Detect which cell encompasses the target text, then output its [x, y] center coordinate. 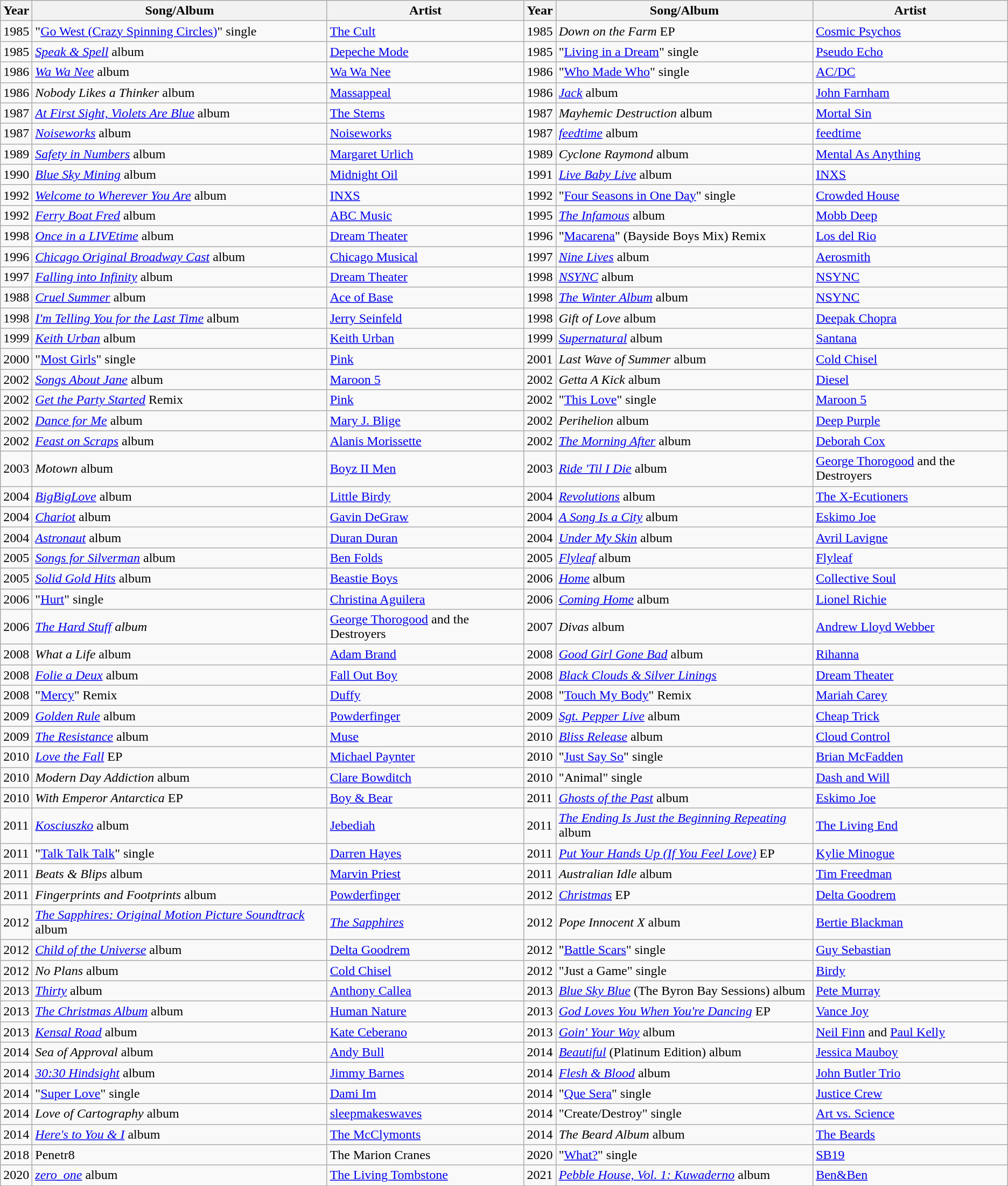
Noiseworks album [180, 134]
Jack album [684, 93]
The Beards [911, 1134]
Mariah Carey [911, 696]
SB19 [911, 1155]
Justice Crew [911, 1093]
Getta A Kick album [684, 380]
Christmas EP [684, 894]
Keith Urban [425, 339]
Cloud Control [911, 736]
sleepmakeswaves [425, 1114]
Little Birdy [425, 496]
NSYNC album [684, 277]
Ride 'Til I Die album [684, 468]
Sgt. Pepper Live album [684, 716]
Kylie Minogue [911, 853]
The Christmas Album album [180, 1012]
ABC Music [425, 215]
Last Wave of Summer album [684, 359]
Feast on Scraps album [180, 441]
Depeche Mode [425, 52]
The Living End [911, 826]
Adam Brand [425, 655]
"Just a Game" single [684, 971]
Bliss Release album [684, 736]
Revolutions album [684, 496]
Mobb Deep [911, 215]
"Just Say So" single [684, 757]
Nobody Likes a Thinker album [180, 93]
Pope Innocent X album [684, 922]
Aerosmith [911, 257]
Beastie Boys [425, 578]
Kate Ceberano [425, 1032]
Darren Hayes [425, 853]
The Infamous album [684, 215]
Flyleaf album [684, 558]
Mary J. Blige [425, 420]
Here's to You & I album [180, 1134]
Santana [911, 339]
"Go West (Crazy Spinning Circles)" single [180, 31]
Keith Urban album [180, 339]
Divas album [684, 627]
Crowded House [911, 195]
Ghosts of the Past album [684, 798]
Avril Lavigne [911, 537]
Songs About Jane album [180, 380]
The Living Tombstone [425, 1175]
"Mercy" Remix [180, 696]
Live Baby Live album [684, 174]
Home album [684, 578]
Modern Day Addiction album [180, 777]
Rihanna [911, 655]
Los del Rio [911, 236]
Motown album [180, 468]
Anthony Callea [425, 991]
The Resistance album [180, 736]
Kensal Road album [180, 1032]
The Stems [425, 113]
God Loves You When You're Dancing EP [684, 1012]
Tim Freedman [911, 874]
2007 [540, 627]
Golden Rule album [180, 716]
Goin' Your Way album [684, 1032]
Pebble House, Vol. 1: Kuwaderno album [684, 1175]
"Battle Scars" single [684, 950]
"This Love" single [684, 400]
AC/DC [911, 72]
Child of the Universe album [180, 950]
Get the Party Started Remix [180, 400]
30:30 Hindsight album [180, 1073]
"Who Made Who" single [684, 72]
Black Clouds & Silver Linings [684, 675]
Neil Finn and Paul Kelly [911, 1032]
feedtime album [684, 134]
Beats & Blips album [180, 874]
The Sapphires: Original Motion Picture Soundtrack album [180, 922]
Muse [425, 736]
At First Sight, Violets Are Blue album [180, 113]
Gift of Love album [684, 318]
"Living in a Dream" single [684, 52]
Cruel Summer album [180, 298]
The Morning After album [684, 441]
I'm Telling You for the Last Time album [180, 318]
Astronaut album [180, 537]
Speak & Spell album [180, 52]
"Create/Destroy" single [684, 1114]
1995 [540, 215]
Safety in Numbers album [180, 154]
Sea of Approval album [180, 1052]
"Talk Talk Talk" single [180, 853]
Love the Fall EP [180, 757]
Mayhemic Destruction album [684, 113]
Jerry Seinfeld [425, 318]
Love of Cartography album [180, 1114]
Wa Wa Nee [425, 72]
Clare Bowditch [425, 777]
With Emperor Antarctica EP [180, 798]
John Butler Trio [911, 1073]
The Ending Is Just the Beginning Repeating album [684, 826]
Vance Joy [911, 1012]
Birdy [911, 971]
Boy & Bear [425, 798]
Massappeal [425, 93]
Falling into Infinity album [180, 277]
Penetr8 [180, 1155]
Human Nature [425, 1012]
The Hard Stuff album [180, 627]
Pseudo Echo [911, 52]
The Beard Album album [684, 1134]
Chariot album [180, 517]
Deepak Chopra [911, 318]
Flesh & Blood album [684, 1073]
Art vs. Science [911, 1114]
Midnight Oil [425, 174]
Collective Soul [911, 578]
Under My Skin album [684, 537]
Pete Murray [911, 991]
1988 [16, 298]
feedtime [911, 134]
Cosmic Psychos [911, 31]
2018 [16, 1155]
Songs for Silverman album [180, 558]
2001 [540, 359]
Duran Duran [425, 537]
Coming Home album [684, 599]
The Marion Cranes [425, 1155]
"Hurt" single [180, 599]
Boyz II Men [425, 468]
2000 [16, 359]
Nine Lives album [684, 257]
The Cult [425, 31]
John Farnham [911, 93]
Good Girl Gone Bad album [684, 655]
Margaret Urlich [425, 154]
Ace of Base [425, 298]
Cyclone Raymond album [684, 154]
"Macarena" (Bayside Boys Mix) Remix [684, 236]
"What?" single [684, 1155]
Diesel [911, 380]
Ferry Boat Fred album [180, 215]
Deep Purple [911, 420]
Solid Gold Hits album [180, 578]
Mental As Anything [911, 154]
Ben Folds [425, 558]
Guy Sebastian [911, 950]
Perihelion album [684, 420]
Gavin DeGraw [425, 517]
"Super Love" single [180, 1093]
"Animal" single [684, 777]
The Sapphires [425, 922]
Ben&Ben [911, 1175]
1991 [540, 174]
Jessica Mauboy [911, 1052]
Andrew Lloyd Webber [911, 627]
Jimmy Barnes [425, 1073]
Brian McFadden [911, 757]
Duffy [425, 696]
zero_one album [180, 1175]
Kosciuszko album [180, 826]
Alanis Morissette [425, 441]
2021 [540, 1175]
Michael Paynter [425, 757]
Lionel Richie [911, 599]
Bertie Blackman [911, 922]
Fingerprints and Footprints album [180, 894]
Thirty album [180, 991]
Blue Sky Blue (The Byron Bay Sessions) album [684, 991]
Once in a LIVEtime album [180, 236]
The McClymonts [425, 1134]
Put Your Hands Up (If You Feel Love) EP [684, 853]
A Song Is a City album [684, 517]
1990 [16, 174]
Jebediah [425, 826]
Dash and Will [911, 777]
Chicago Musical [425, 257]
Christina Aguilera [425, 599]
Supernatural album [684, 339]
Fall Out Boy [425, 675]
What a Life album [180, 655]
Down on the Farm EP [684, 31]
No Plans album [180, 971]
"Touch My Body" Remix [684, 696]
Beautiful (Platinum Edition) album [684, 1052]
Dance for Me album [180, 420]
Cheap Trick [911, 716]
Welcome to Wherever You Are album [180, 195]
"Most Girls" single [180, 359]
Mortal Sin [911, 113]
BigBigLove album [180, 496]
The X-Ecutioners [911, 496]
Flyleaf [911, 558]
Deborah Cox [911, 441]
Blue Sky Mining album [180, 174]
Folie a Deux album [180, 675]
The Winter Album album [684, 298]
"Four Seasons in One Day" single [684, 195]
Marvin Priest [425, 874]
Australian Idle album [684, 874]
Noiseworks [425, 134]
"Que Sera" single [684, 1093]
Andy Bull [425, 1052]
Dami Im [425, 1093]
Wa Wa Nee album [180, 72]
Chicago Original Broadway Cast album [180, 257]
